Provide the (x, y) coordinate of the cell's center where the given text is located.  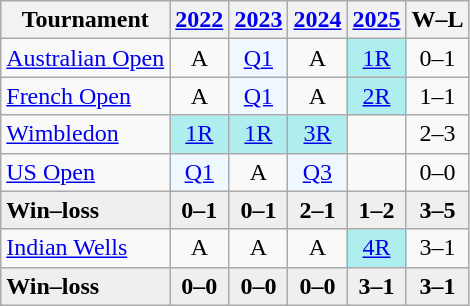
Wimbledon (86, 134)
4R (376, 248)
Tournament (86, 20)
2024 (318, 20)
2022 (200, 20)
Australian Open (86, 58)
US Open (86, 172)
1–2 (376, 210)
Q3 (318, 172)
French Open (86, 96)
3R (318, 134)
3–5 (438, 210)
2–1 (318, 210)
2025 (376, 20)
2R (376, 96)
2–3 (438, 134)
Indian Wells (86, 248)
2023 (258, 20)
W–L (438, 20)
1–1 (438, 96)
